Detect which cell encompasses the target text, then output its (X, Y) center coordinate. 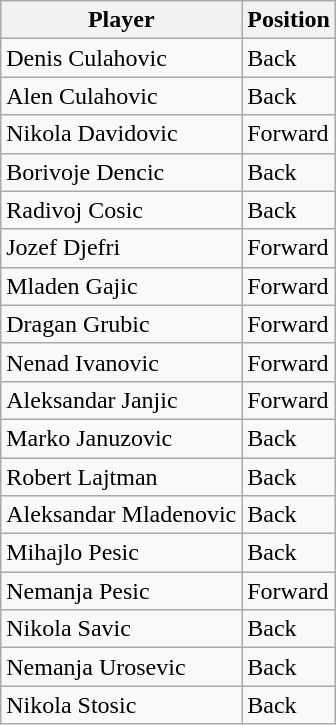
Nemanja Pesic (122, 591)
Jozef Djefri (122, 248)
Dragan Grubic (122, 324)
Nemanja Urosevic (122, 667)
Nikola Stosic (122, 705)
Alen Culahovic (122, 96)
Player (122, 20)
Mihajlo Pesic (122, 553)
Denis Culahovic (122, 58)
Borivoje Dencic (122, 172)
Radivoj Cosic (122, 210)
Position (289, 20)
Marko Januzovic (122, 438)
Nikola Davidovic (122, 134)
Nenad Ivanovic (122, 362)
Robert Lajtman (122, 477)
Aleksandar Mladenovic (122, 515)
Nikola Savic (122, 629)
Aleksandar Janjic (122, 400)
Mladen Gajic (122, 286)
